Find where the given text appears and provide that cell's center as (x, y) coordinate. 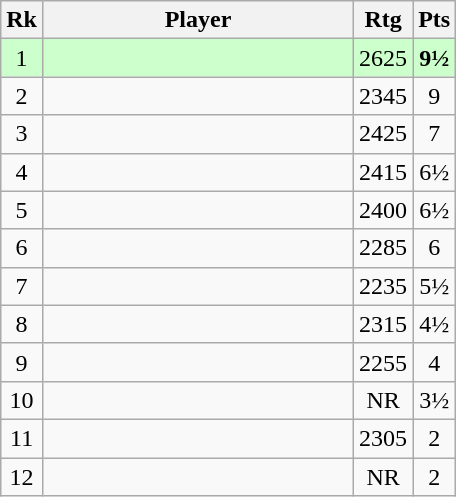
Player (198, 20)
12 (22, 477)
11 (22, 438)
2235 (384, 286)
2315 (384, 324)
8 (22, 324)
9½ (434, 58)
Rtg (384, 20)
5 (22, 210)
Rk (22, 20)
2425 (384, 134)
2625 (384, 58)
3 (22, 134)
2400 (384, 210)
1 (22, 58)
5½ (434, 286)
3½ (434, 400)
2255 (384, 362)
Pts (434, 20)
2285 (384, 248)
10 (22, 400)
2305 (384, 438)
4½ (434, 324)
2345 (384, 96)
2415 (384, 172)
